Return [X, Y] of the center of cell containing provided text 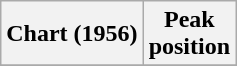
Chart (1956) [72, 34]
Peakposition [189, 34]
